Scan for the cell matching the given text and deliver its (x, y) coordinate at center. 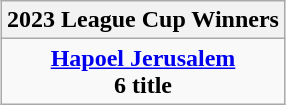
Hapoel Jerusalem 6 title (144, 72)
2023 League Cup Winners (144, 20)
